Extract the [X, Y] coordinate from the center of the cell holding the provided text.  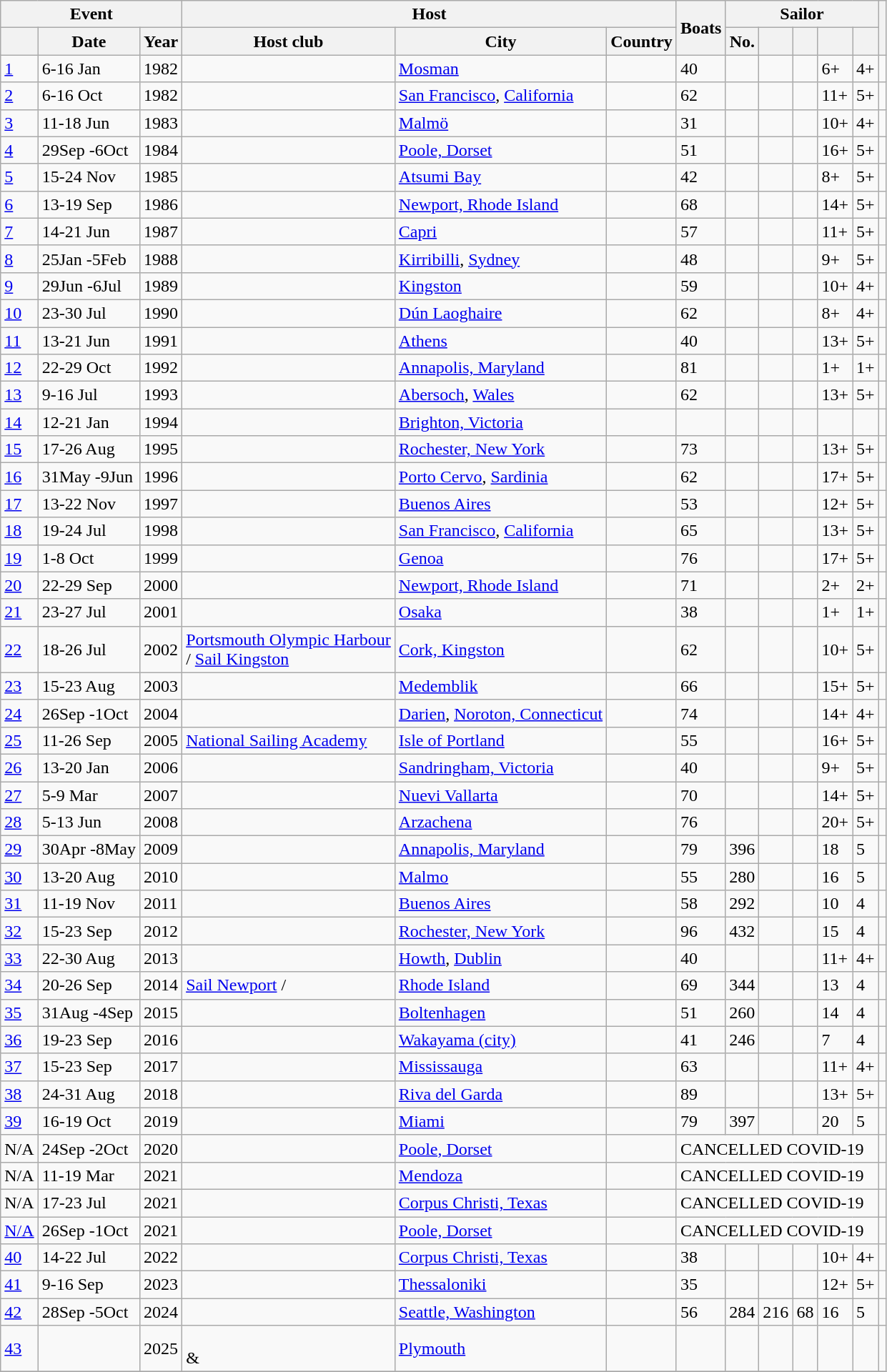
23 [19, 686]
24 [19, 713]
2010 [162, 877]
14-22 Jul [89, 1258]
2011 [162, 904]
22 [19, 649]
Mosman [500, 69]
30Apr -8May [89, 850]
246 [742, 1040]
1987 [162, 232]
Sandringham, Victoria [500, 767]
69 [700, 985]
Malmo [500, 877]
81 [700, 368]
36 [19, 1040]
1985 [162, 177]
1999 [162, 558]
9-16 Sep [89, 1285]
6-16 Oct [89, 96]
1 [19, 69]
71 [700, 585]
33 [19, 958]
2019 [162, 1121]
9-16 Jul [89, 395]
Seattle, Washington [500, 1312]
1994 [162, 422]
14-21 Jun [89, 232]
29Jun -6Jul [89, 286]
Genoa [500, 558]
344 [742, 985]
11-26 Sep [89, 740]
Rhode Island [500, 985]
2007 [162, 795]
8 [19, 259]
32 [19, 931]
28Sep -5Oct [89, 1312]
24Sep -2Oct [89, 1148]
48 [700, 259]
1990 [162, 313]
53 [700, 504]
1998 [162, 531]
Sailor [802, 14]
Mississauga [500, 1067]
2016 [162, 1040]
5-13 Jun [89, 822]
2006 [162, 767]
Year [162, 41]
89 [700, 1094]
2015 [162, 1013]
2003 [162, 686]
Porto Cervo, Sardinia [500, 477]
73 [700, 449]
57 [700, 232]
Howth, Dublin [500, 958]
96 [700, 931]
216 [776, 1312]
31May -9Jun [89, 477]
30 [19, 877]
2004 [162, 713]
Boltenhagen [500, 1013]
24-31 Aug [89, 1094]
23-27 Jul [89, 612]
20+ [835, 822]
19-24 Jul [89, 531]
3 [19, 123]
5-9 Mar [89, 795]
70 [700, 795]
11 [19, 341]
2008 [162, 822]
Capri [500, 232]
11-19 Mar [89, 1175]
Country [642, 41]
17-26 Aug [89, 449]
Medemblik [500, 686]
397 [742, 1121]
280 [742, 877]
16-19 Oct [89, 1121]
Kingston [500, 286]
National Sailing Academy [289, 740]
2023 [162, 1285]
19 [19, 558]
1-8 Oct [89, 558]
Host [430, 14]
Event [91, 14]
Kirribilli, Sydney [500, 259]
74 [700, 713]
15+ [835, 686]
22-29 Sep [89, 585]
1995 [162, 449]
2012 [162, 931]
Athens [500, 341]
Brighton, Victoria [500, 422]
29Sep -6Oct [89, 150]
Abersoch, Wales [500, 395]
15-23 Aug [89, 686]
19-23 Sep [89, 1040]
Riva del Garda [500, 1094]
Cork, Kingston [500, 649]
26 [19, 767]
2000 [162, 585]
13-22 Nov [89, 504]
28 [19, 822]
432 [742, 931]
1986 [162, 204]
Darien, Noroton, Connecticut [500, 713]
2014 [162, 985]
2 [19, 96]
Nuevi Vallarta [500, 795]
25 [19, 740]
2018 [162, 1094]
2009 [162, 850]
Sail Newport / [289, 985]
34 [19, 985]
Miami [500, 1121]
396 [742, 850]
City [500, 41]
2002 [162, 649]
13-19 Sep [89, 204]
18-26 Jul [89, 649]
1991 [162, 341]
58 [700, 904]
13-20 Aug [89, 877]
15-24 Nov [89, 177]
2020 [162, 1148]
Wakayama (city) [500, 1040]
1984 [162, 150]
56 [700, 1312]
1989 [162, 286]
& [289, 1349]
Atsumi Bay [500, 177]
1992 [162, 368]
27 [19, 795]
6 [19, 204]
2005 [162, 740]
39 [19, 1121]
25Jan -5Feb [89, 259]
23-30 Jul [89, 313]
1996 [162, 477]
Host club [289, 41]
260 [742, 1013]
65 [700, 531]
1983 [162, 123]
Isle of Portland [500, 740]
2025 [162, 1349]
Plymouth [500, 1349]
20-26 Sep [89, 985]
22-29 Oct [89, 368]
No. [742, 41]
Thessaloniki [500, 1285]
37 [19, 1067]
17-23 Jul [89, 1203]
292 [742, 904]
31Aug -4Sep [89, 1013]
6+ [835, 69]
66 [700, 686]
Date [89, 41]
6-16 Jan [89, 69]
9 [19, 286]
2022 [162, 1258]
Arzachena [500, 822]
1988 [162, 259]
63 [700, 1067]
Osaka [500, 612]
Malmö [500, 123]
29 [19, 850]
284 [742, 1312]
13-21 Jun [89, 341]
11-18 Jun [89, 123]
2001 [162, 612]
43 [19, 1349]
21 [19, 612]
12-21 Jan [89, 422]
1993 [162, 395]
59 [700, 286]
22-30 Aug [89, 958]
1997 [162, 504]
Portsmouth Olympic Harbour/ Sail Kingston [289, 649]
2017 [162, 1067]
13-20 Jan [89, 767]
12 [19, 368]
2013 [162, 958]
2024 [162, 1312]
11-19 Nov [89, 904]
Boats [700, 28]
Mendoza [500, 1175]
17 [19, 504]
Dún Laoghaire [500, 313]
